Return (X, Y) of the center of cell containing provided text 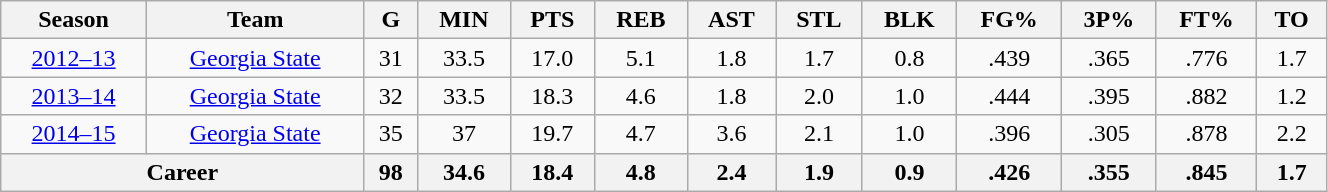
17.0 (552, 58)
37 (464, 134)
.355 (1110, 172)
2.2 (1292, 134)
Team (254, 20)
AST (731, 20)
4.6 (642, 96)
.305 (1110, 134)
4.7 (642, 134)
STL (819, 20)
3P% (1110, 20)
1.2 (1292, 96)
2014–15 (74, 134)
.439 (1010, 58)
Career (182, 172)
18.4 (552, 172)
PTS (552, 20)
0.9 (910, 172)
.396 (1010, 134)
Season (74, 20)
1.9 (819, 172)
2013–14 (74, 96)
35 (391, 134)
.845 (1206, 172)
2.1 (819, 134)
FG% (1010, 20)
.395 (1110, 96)
.444 (1010, 96)
34.6 (464, 172)
BLK (910, 20)
2.0 (819, 96)
FT% (1206, 20)
2.4 (731, 172)
.776 (1206, 58)
G (391, 20)
.426 (1010, 172)
2012–13 (74, 58)
.882 (1206, 96)
32 (391, 96)
0.8 (910, 58)
.878 (1206, 134)
TO (1292, 20)
31 (391, 58)
4.8 (642, 172)
.365 (1110, 58)
18.3 (552, 96)
REB (642, 20)
98 (391, 172)
MIN (464, 20)
5.1 (642, 58)
3.6 (731, 134)
19.7 (552, 134)
